Output the (X, Y) coordinate of the center of the cell containing the given text.  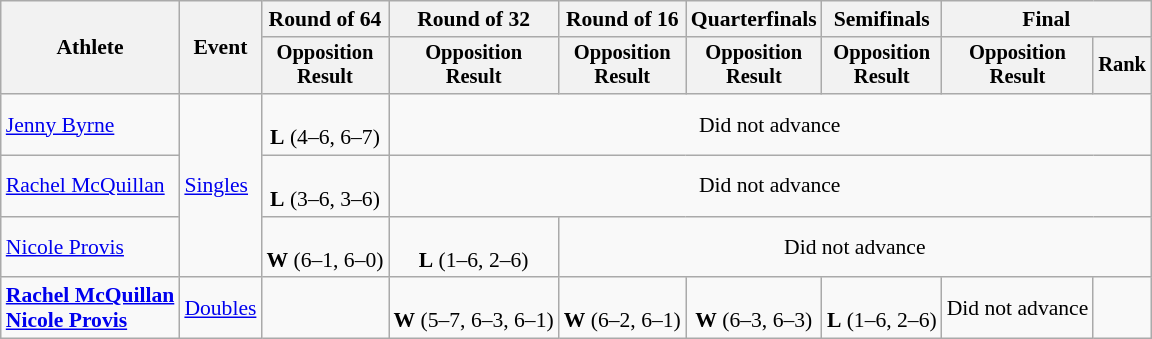
W (6–1, 6–0) (324, 248)
Rank (1122, 66)
W (6–3, 6–3) (754, 308)
Final (1046, 19)
Round of 32 (473, 19)
W (6–2, 6–1) (622, 308)
Nicole Provis (90, 248)
Athlete (90, 48)
Doubles (220, 308)
L (4–6, 6–7) (324, 124)
Event (220, 48)
Quarterfinals (754, 19)
L (3–6, 3–6) (324, 186)
Round of 64 (324, 19)
Jenny Byrne (90, 124)
W (5–7, 6–3, 6–1) (473, 308)
Rachel McQuillanNicole Provis (90, 308)
Semifinals (882, 19)
Round of 16 (622, 19)
Rachel McQuillan (90, 186)
Singles (220, 186)
